From the cell containing the given text, extract its center point as [x, y] coordinate. 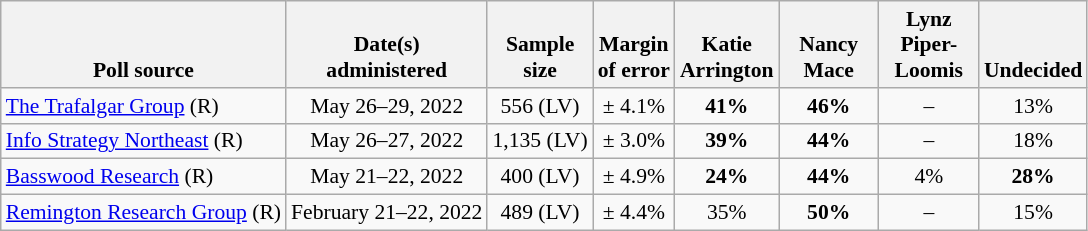
Date(s)administered [386, 44]
± 3.0% [634, 141]
Samplesize [540, 44]
400 (LV) [540, 177]
4% [929, 177]
28% [1033, 177]
18% [1033, 141]
1,135 (LV) [540, 141]
LynzPiper-Loomis [929, 44]
24% [727, 177]
35% [727, 213]
± 4.4% [634, 213]
The Trafalgar Group (R) [144, 106]
Info Strategy Northeast (R) [144, 141]
556 (LV) [540, 106]
KatieArrington [727, 44]
41% [727, 106]
May 26–27, 2022 [386, 141]
February 21–22, 2022 [386, 213]
13% [1033, 106]
39% [727, 141]
50% [829, 213]
489 (LV) [540, 213]
May 21–22, 2022 [386, 177]
15% [1033, 213]
Undecided [1033, 44]
Remington Research Group (R) [144, 213]
± 4.1% [634, 106]
Basswood Research (R) [144, 177]
± 4.9% [634, 177]
May 26–29, 2022 [386, 106]
46% [829, 106]
NancyMace [829, 44]
Poll source [144, 44]
Marginof error [634, 44]
